Capture the cell that displays the provided text and extract its [X, Y] central coordinate. 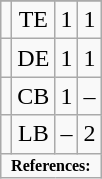
2 [90, 134]
LB [34, 134]
TE [34, 20]
References: [51, 165]
CB [34, 96]
DE [34, 58]
